Return [X, Y] of the center of cell containing provided text 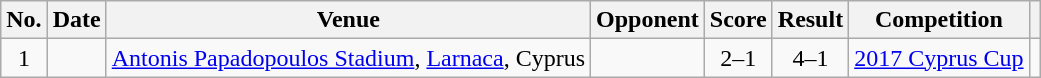
Antonis Papadopoulos Stadium, Larnaca, Cyprus [348, 58]
2–1 [738, 58]
Date [76, 20]
Venue [348, 20]
Competition [939, 20]
Result [810, 20]
Score [738, 20]
Opponent [648, 20]
2017 Cyprus Cup [939, 58]
4–1 [810, 58]
No. [24, 20]
1 [24, 58]
